Identify which cell holds the provided text, then report its (x, y) central coordinate. 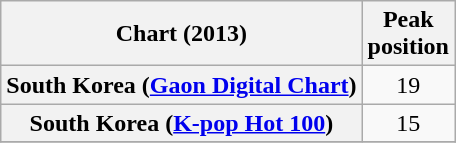
South Korea (K-pop Hot 100) (182, 123)
South Korea (Gaon Digital Chart) (182, 85)
19 (408, 85)
Peakposition (408, 34)
15 (408, 123)
Chart (2013) (182, 34)
